Capture the cell that displays the provided text and extract its (X, Y) central coordinate. 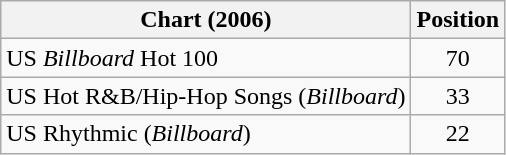
Chart (2006) (206, 20)
70 (458, 58)
22 (458, 134)
33 (458, 96)
US Rhythmic (Billboard) (206, 134)
US Billboard Hot 100 (206, 58)
Position (458, 20)
US Hot R&B/Hip-Hop Songs (Billboard) (206, 96)
